Return the [X, Y] coordinate for the center point of the cell that contains the specified text.  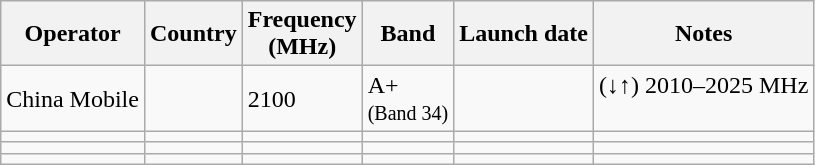
2100 [302, 98]
Country [193, 34]
Band [408, 34]
Notes [703, 34]
Operator [73, 34]
A+(Band 34) [408, 98]
China Mobile [73, 98]
Frequency(MHz) [302, 34]
(↓↑) 2010–2025 MHz [703, 98]
Launch date [524, 34]
